Capture the cell that displays the provided text and extract its [X, Y] central coordinate. 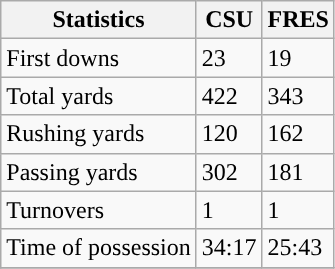
23 [229, 58]
Passing yards [99, 172]
CSU [229, 20]
34:17 [229, 248]
302 [229, 172]
181 [298, 172]
25:43 [298, 248]
Time of possession [99, 248]
Turnovers [99, 210]
FRES [298, 20]
First downs [99, 58]
120 [229, 134]
343 [298, 96]
Total yards [99, 96]
162 [298, 134]
19 [298, 58]
Rushing yards [99, 134]
422 [229, 96]
Statistics [99, 20]
